Provide the (x, y) coordinate of the cell's center where the given text is located.  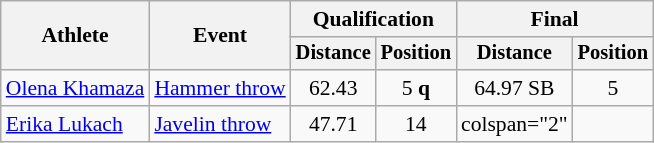
5 (613, 88)
Hammer throw (220, 88)
Athlete (76, 36)
Olena Khamaza (76, 88)
Final (554, 19)
colspan="2" (514, 124)
Qualification (374, 19)
62.43 (334, 88)
Erika Lukach (76, 124)
Javelin throw (220, 124)
64.97 SB (514, 88)
Event (220, 36)
5 q (416, 88)
47.71 (334, 124)
14 (416, 124)
